Pinpoint the cell where the given text exists, returning its [x, y] midpoint coordinate. 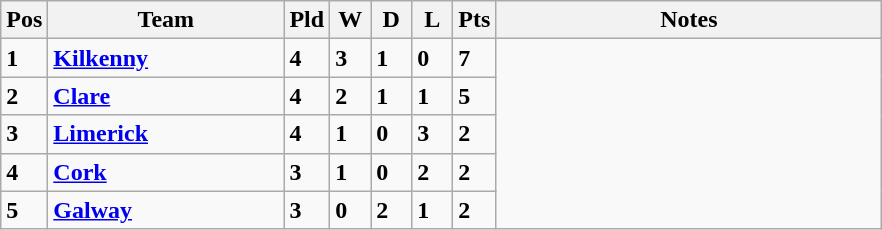
D [392, 20]
Limerick [166, 134]
Clare [166, 96]
Pld [307, 20]
Team [166, 20]
L [432, 20]
W [350, 20]
Cork [166, 172]
Notes [689, 20]
Pts [474, 20]
Pos [24, 20]
Kilkenny [166, 58]
7 [474, 58]
Galway [166, 210]
